Identify which cell holds the provided text, then report its (X, Y) central coordinate. 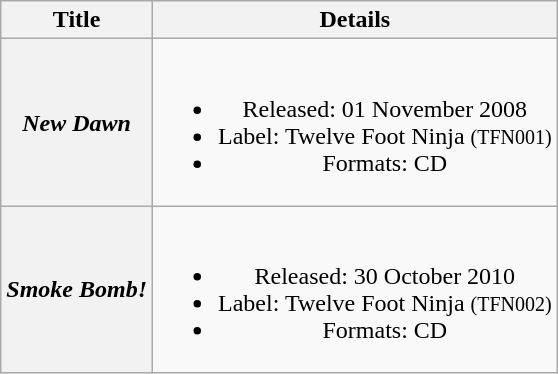
Smoke Bomb! (77, 290)
Released: 01 November 2008Label: Twelve Foot Ninja (TFN001)Formats: CD (356, 122)
New Dawn (77, 122)
Released: 30 October 2010Label: Twelve Foot Ninja (TFN002)Formats: CD (356, 290)
Details (356, 20)
Title (77, 20)
